Find where the given text appears and provide that cell's center as [x, y] coordinate. 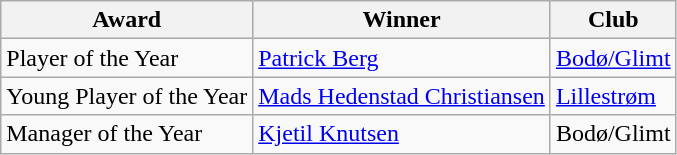
Patrick Berg [402, 58]
Player of the Year [127, 58]
Lillestrøm [613, 96]
Mads Hedenstad Christiansen [402, 96]
Young Player of the Year [127, 96]
Club [613, 20]
Manager of the Year [127, 134]
Winner [402, 20]
Kjetil Knutsen [402, 134]
Award [127, 20]
